Return [X, Y] of the center of cell containing provided text 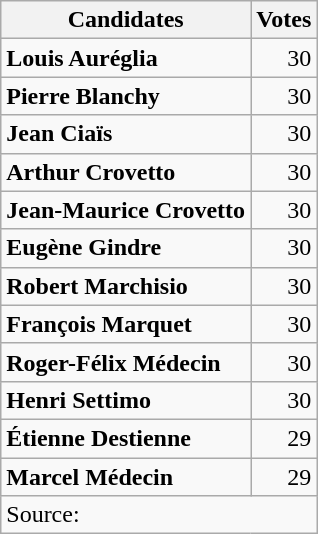
Arthur Crovetto [126, 172]
Votes [284, 20]
Étienne Destienne [126, 438]
Jean Ciaïs [126, 134]
Jean-Maurice Crovetto [126, 210]
Louis Auréglia [126, 58]
Henri Settimo [126, 400]
Candidates [126, 20]
François Marquet [126, 324]
Robert Marchisio [126, 286]
Roger-Félix Médecin [126, 362]
Marcel Médecin [126, 477]
Source: [159, 515]
Pierre Blanchy [126, 96]
Eugène Gindre [126, 248]
